Return [X, Y] of the center of cell containing provided text 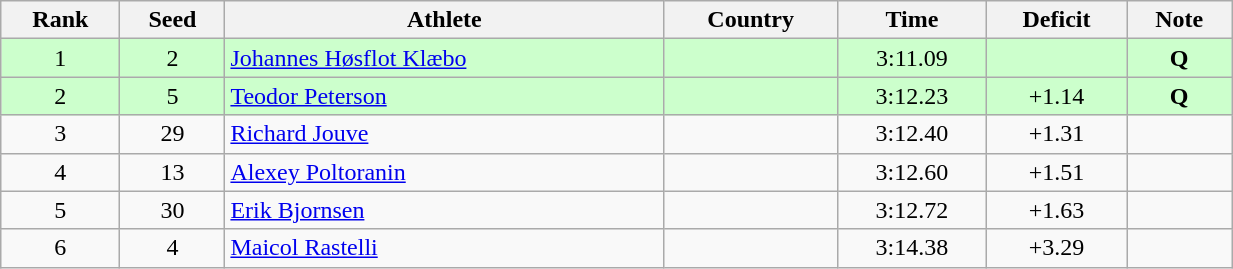
Athlete [444, 20]
Erik Bjornsen [444, 210]
Note [1180, 20]
29 [172, 134]
1 [60, 58]
3:12.23 [912, 96]
Johannes Høsflot Klæbo [444, 58]
3:14.38 [912, 248]
Maicol Rastelli [444, 248]
+3.29 [1056, 248]
3:11.09 [912, 58]
13 [172, 172]
+1.31 [1056, 134]
Rank [60, 20]
Richard Jouve [444, 134]
3:12.40 [912, 134]
Alexey Poltoranin [444, 172]
30 [172, 210]
+1.51 [1056, 172]
+1.14 [1056, 96]
Time [912, 20]
Seed [172, 20]
3 [60, 134]
3:12.72 [912, 210]
3:12.60 [912, 172]
Deficit [1056, 20]
Country [751, 20]
6 [60, 248]
Teodor Peterson [444, 96]
+1.63 [1056, 210]
